Find where the given text appears and provide that cell's center as [x, y] coordinate. 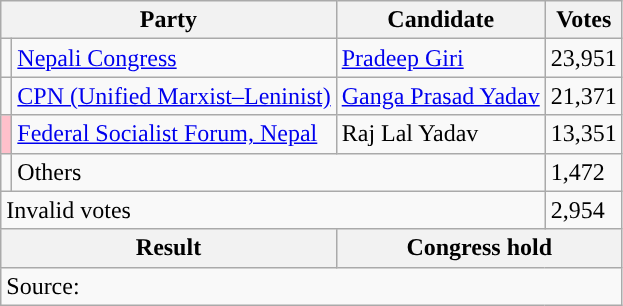
Invalid votes [273, 210]
1,472 [584, 172]
Ganga Prasad Yadav [440, 96]
Others [278, 172]
Party [168, 20]
Source: [312, 286]
CPN (Unified Marxist–Leninist) [174, 96]
Votes [584, 20]
21,371 [584, 96]
Federal Socialist Forum, Nepal [174, 134]
13,351 [584, 134]
Raj Lal Yadav [440, 134]
Result [168, 248]
Congress hold [479, 248]
Nepali Congress [174, 58]
Pradeep Giri [440, 58]
Candidate [440, 20]
2,954 [584, 210]
23,951 [584, 58]
